Identify which cell holds the provided text, then report its [X, Y] central coordinate. 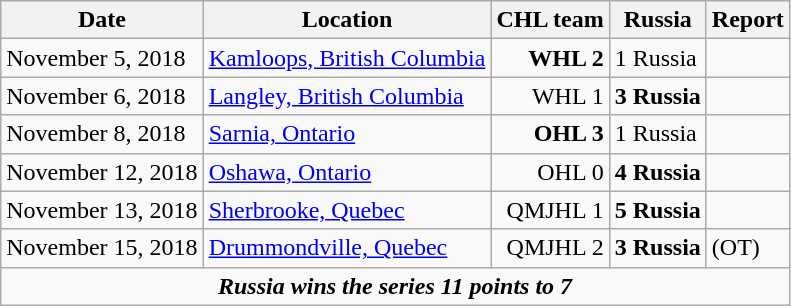
Report [748, 20]
Sarnia, Ontario [347, 134]
November 13, 2018 [102, 210]
November 6, 2018 [102, 96]
November 8, 2018 [102, 134]
Location [347, 20]
QMJHL 1 [550, 210]
Date [102, 20]
OHL 0 [550, 172]
(OT) [748, 248]
WHL 1 [550, 96]
CHL team [550, 20]
Langley, British Columbia [347, 96]
Russia [658, 20]
Drummondville, Quebec [347, 248]
Sherbrooke, Quebec [347, 210]
November 12, 2018 [102, 172]
November 15, 2018 [102, 248]
4 Russia [658, 172]
Russia wins the series 11 points to 7 [396, 286]
OHL 3 [550, 134]
Kamloops, British Columbia [347, 58]
WHL 2 [550, 58]
5 Russia [658, 210]
November 5, 2018 [102, 58]
Oshawa, Ontario [347, 172]
QMJHL 2 [550, 248]
